Output the [X, Y] coordinate of the center of the cell containing the given text.  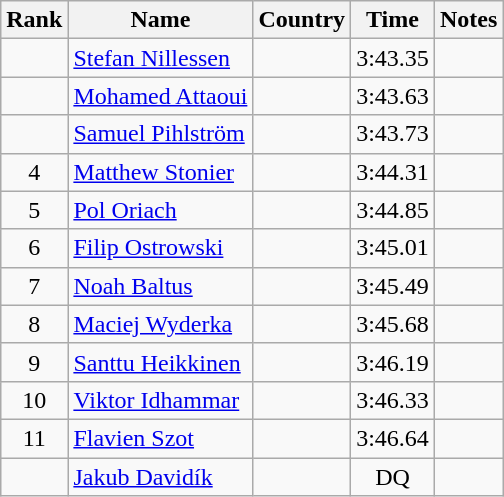
Country [302, 20]
Noah Baltus [160, 286]
Viktor Idhammar [160, 400]
Stefan Nillessen [160, 58]
3:44.31 [393, 172]
3:46.19 [393, 362]
3:45.49 [393, 286]
Time [393, 20]
10 [34, 400]
8 [34, 324]
6 [34, 248]
Samuel Pihlström [160, 134]
3:44.85 [393, 210]
3:43.73 [393, 134]
5 [34, 210]
3:45.68 [393, 324]
Maciej Wyderka [160, 324]
3:43.63 [393, 96]
Notes [468, 20]
Matthew Stonier [160, 172]
7 [34, 286]
Name [160, 20]
9 [34, 362]
11 [34, 438]
DQ [393, 477]
3:46.64 [393, 438]
Santtu Heikkinen [160, 362]
3:43.35 [393, 58]
4 [34, 172]
Jakub Davidík [160, 477]
3:45.01 [393, 248]
Filip Ostrowski [160, 248]
Flavien Szot [160, 438]
Pol Oriach [160, 210]
3:46.33 [393, 400]
Mohamed Attaoui [160, 96]
Rank [34, 20]
